Search for the cell housing the specified text and yield its (X, Y) center coordinate. 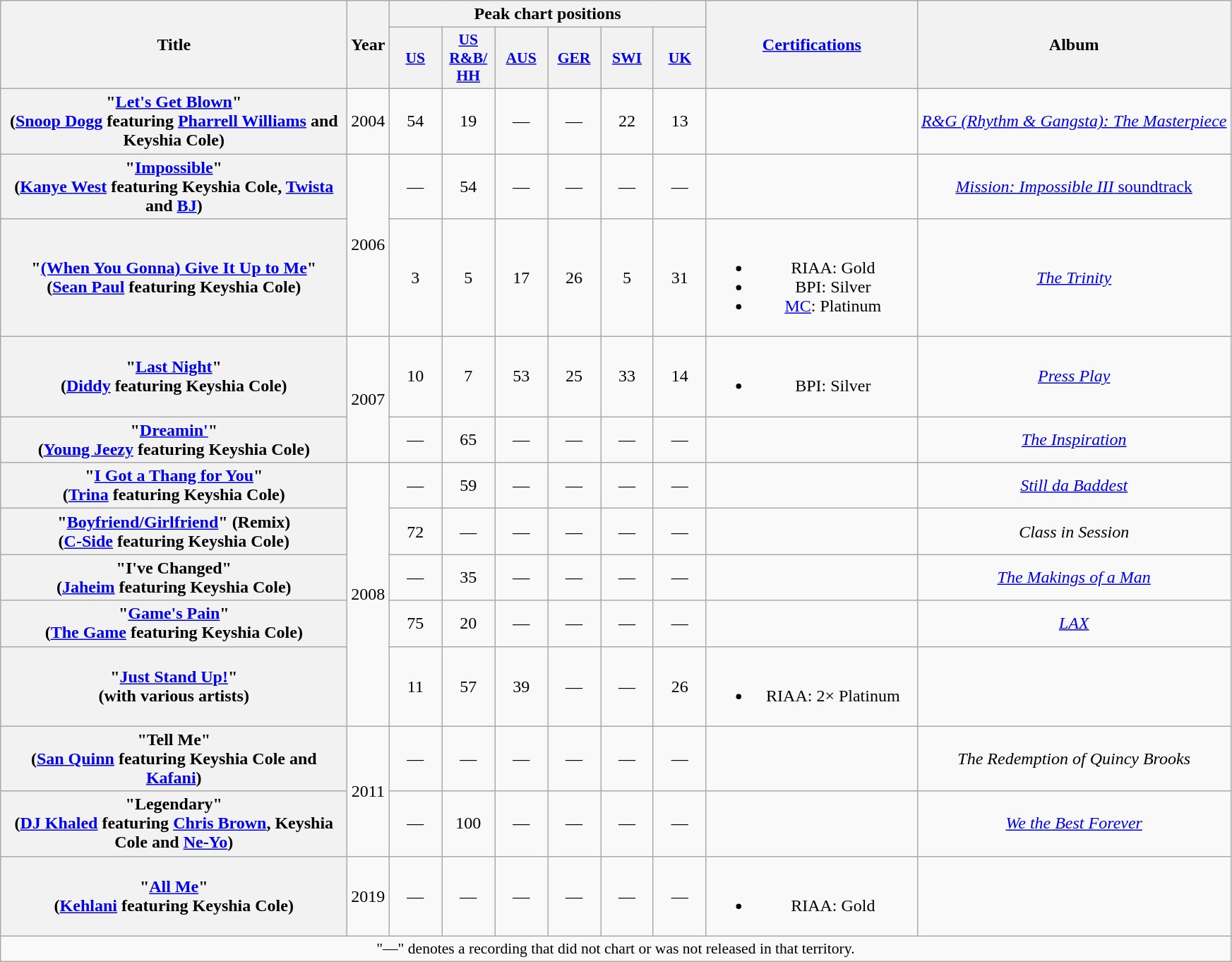
We the Best Forever (1074, 824)
AUS (521, 58)
"Game's Pain"(The Game featuring Keyshia Cole) (174, 623)
Peak chart positions (548, 14)
BPI: Silver (812, 377)
2004 (369, 121)
2007 (369, 400)
19 (469, 121)
USR&B/HH (469, 58)
57 (469, 687)
US (415, 58)
59 (469, 486)
"(When You Gonna) Give It Up to Me"(Sean Paul featuring Keyshia Cole) (174, 278)
33 (627, 377)
"Dreamin'"(Young Jeezy featuring Keyshia Cole) (174, 439)
R&G (Rhythm & Gangsta): The Masterpiece (1074, 121)
SWI (627, 58)
"Just Stand Up!"(with various artists) (174, 687)
22 (627, 121)
35 (469, 578)
2011 (369, 791)
Mission: Impossible III soundtrack (1074, 186)
100 (469, 824)
The Trinity (1074, 278)
UK (679, 58)
Class in Session (1074, 531)
13 (679, 121)
Title (174, 45)
17 (521, 278)
The Makings of a Man (1074, 578)
Press Play (1074, 377)
Still da Baddest (1074, 486)
2008 (369, 595)
2019 (369, 896)
65 (469, 439)
53 (521, 377)
RIAA: GoldBPI: SilverMC: Platinum (812, 278)
3 (415, 278)
RIAA: 2× Platinum (812, 687)
The Redemption of Quincy Brooks (1074, 759)
"Impossible"(Kanye West featuring Keyshia Cole, Twista and BJ) (174, 186)
10 (415, 377)
"Boyfriend/Girlfriend" (Remix)(C-Side featuring Keyshia Cole) (174, 531)
The Inspiration (1074, 439)
31 (679, 278)
11 (415, 687)
"Let's Get Blown"(Snoop Dogg featuring Pharrell Williams and Keyshia Cole) (174, 121)
GER (575, 58)
Album (1074, 45)
7 (469, 377)
"I've Changed"(Jaheim featuring Keyshia Cole) (174, 578)
"Last Night"(Diddy featuring Keyshia Cole) (174, 377)
72 (415, 531)
25 (575, 377)
75 (415, 623)
Certifications (812, 45)
"Tell Me"(San Quinn featuring Keyshia Cole and Kafani) (174, 759)
39 (521, 687)
"Legendary"(DJ Khaled featuring Chris Brown, Keyshia Cole and Ne-Yo) (174, 824)
LAX (1074, 623)
Year (369, 45)
"All Me"(Kehlani featuring Keyshia Cole) (174, 896)
20 (469, 623)
RIAA: Gold (812, 896)
"I Got a Thang for You"(Trina featuring Keyshia Cole) (174, 486)
"—" denotes a recording that did not chart or was not released in that territory. (616, 949)
14 (679, 377)
2006 (369, 246)
